From the cell containing the given text, extract its center point as (x, y) coordinate. 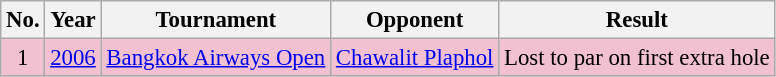
Opponent (415, 20)
No. (23, 20)
Chawalit Plaphol (415, 58)
1 (23, 58)
Year (73, 20)
Lost to par on first extra hole (637, 58)
Tournament (216, 20)
Result (637, 20)
Bangkok Airways Open (216, 58)
2006 (73, 58)
